Scan for the cell matching the given text and deliver its (X, Y) coordinate at center. 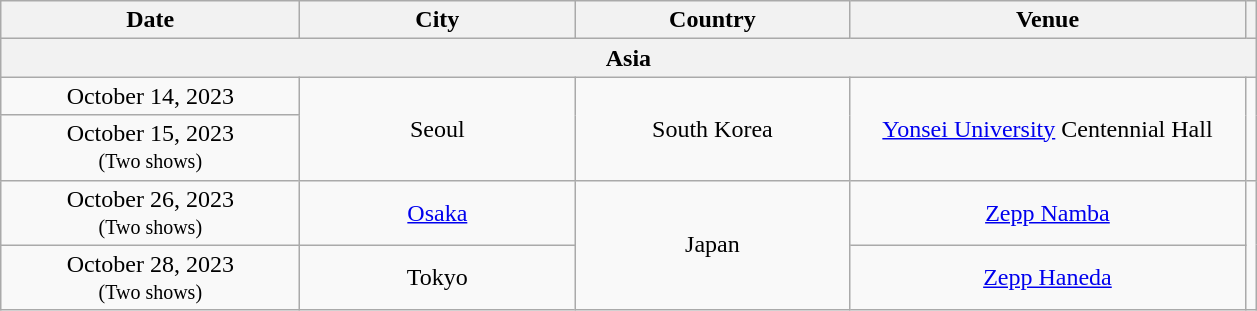
Yonsei University Centennial Hall (1048, 128)
City (438, 20)
Asia (628, 58)
South Korea (712, 128)
October 15, 2023 (Two shows) (150, 148)
Tokyo (438, 278)
Osaka (438, 212)
Japan (712, 245)
October 14, 2023 (150, 96)
Venue (1048, 20)
Zepp Haneda (1048, 278)
Country (712, 20)
Seoul (438, 128)
October 28, 2023 (Two shows) (150, 278)
Date (150, 20)
October 26, 2023 (Two shows) (150, 212)
Zepp Namba (1048, 212)
